From the cell containing the given text, extract its center point as [x, y] coordinate. 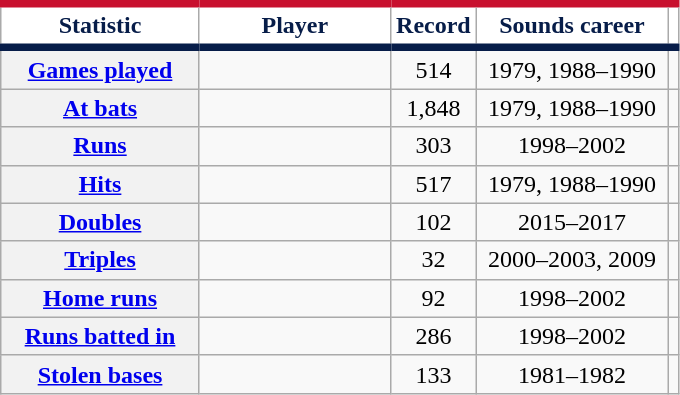
32 [433, 260]
At bats [100, 108]
Triples [100, 260]
Hits [100, 184]
1981–1982 [572, 374]
Sounds career [572, 26]
Games played [100, 68]
Record [433, 26]
1,848 [433, 108]
102 [433, 222]
286 [433, 336]
Runs [100, 146]
303 [433, 146]
Statistic [100, 26]
92 [433, 298]
514 [433, 68]
Doubles [100, 222]
2015–2017 [572, 222]
517 [433, 184]
Player [294, 26]
133 [433, 374]
Home runs [100, 298]
Stolen bases [100, 374]
2000–2003, 2009 [572, 260]
Runs batted in [100, 336]
